Determine the [X, Y] coordinate at the center of the cell enclosing the given text.  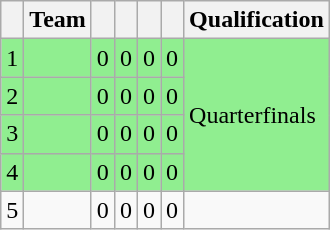
2 [12, 96]
3 [12, 134]
4 [12, 172]
Quarterfinals [257, 115]
1 [12, 58]
5 [12, 210]
Qualification [257, 20]
Team [58, 20]
